Pinpoint the cell where the given text exists, returning its (X, Y) midpoint coordinate. 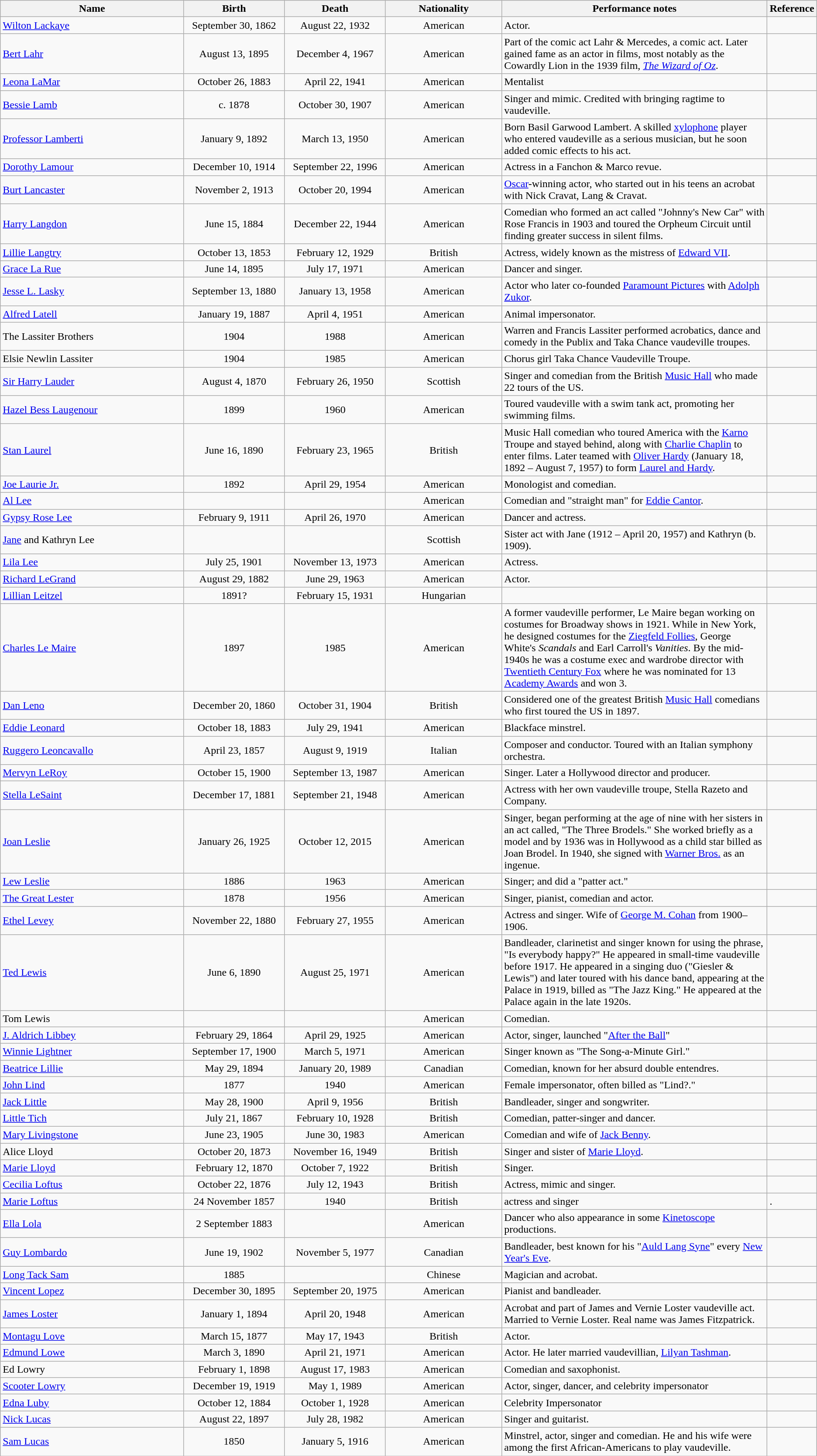
Italian (443, 750)
April 26, 1970 (335, 517)
October 1, 1928 (335, 1402)
Comedian and saxophonist. (635, 1369)
May 1, 1989 (335, 1386)
Magician and acrobat. (635, 1275)
September 30, 1862 (234, 25)
Bert Lahr (92, 54)
Sister act with Jane (1912 – April 20, 1957) and Kathryn (b. 1909). (635, 540)
Harry Langdon (92, 224)
James Loster (92, 1314)
December 30, 1895 (234, 1291)
Performance notes (635, 9)
Bandleader, singer and songwriter. (635, 1101)
Acrobat and part of James and Vernie Loster vaudeville act. Married to Vernie Loster. Real name was James Fitzpatrick. (635, 1314)
Hazel Bess Laugenour (92, 410)
February 9, 1911 (234, 517)
Elsie Newlin Lassiter (92, 359)
July 12, 1943 (335, 1185)
November 16, 1949 (335, 1151)
Monologist and comedian. (635, 484)
Hungarian (443, 595)
Actress with her own vaudeville troupe, Stella Razeto and Company. (635, 796)
September 13, 1987 (335, 773)
August 17, 1983 (335, 1369)
October 18, 1883 (234, 728)
June 19, 1902 (234, 1252)
Born Basil Garwood Lambert. A skilled xylophone player who entered vaudeville as a serious musician, but he soon added comic effects to his act. (635, 139)
June 14, 1895 (234, 269)
Singer and comedian from the British Music Hall who made 22 tours of the US. (635, 381)
October 30, 1907 (335, 105)
Actress and singer. Wife of George M. Cohan from 1900–1906. (635, 920)
Dancer and actress. (635, 517)
24 November 1857 (234, 1201)
Dorothy Lamour (92, 167)
January 9, 1892 (234, 139)
July 25, 1901 (234, 562)
October 15, 1900 (234, 773)
1956 (335, 898)
March 5, 1971 (335, 1052)
Actress, mimic and singer. (635, 1185)
August 9, 1919 (335, 750)
Lew Leslie (92, 882)
September 21, 1948 (335, 796)
1892 (234, 484)
Vincent Lopez (92, 1291)
Tom Lewis (92, 1019)
Singer, pianist, comedian and actor. (635, 898)
February 12, 1929 (335, 252)
1885 (234, 1275)
July 21, 1867 (234, 1118)
August 4, 1870 (234, 381)
John Lind (92, 1085)
Grace La Rue (92, 269)
Singer. (635, 1168)
Dancer who also appearance in some Kinetoscope productions. (635, 1224)
March 15, 1877 (234, 1336)
April 29, 1954 (335, 484)
Actor, singer, dancer, and celebrity impersonator (635, 1386)
Mervyn LeRoy (92, 773)
Montagu Love (92, 1336)
Singer; and did a "patter act." (635, 882)
Bessie Lamb (92, 105)
Winnie Lightner (92, 1052)
Lillie Langtry (92, 252)
1891? (234, 595)
Chorus girl Taka Chance Vaudeville Troupe. (635, 359)
November 5, 1977 (335, 1252)
Dan Leno (92, 705)
November 2, 1913 (234, 189)
Burt Lancaster (92, 189)
Cecilia Loftus (92, 1185)
Celebrity Impersonator (635, 1402)
July 29, 1941 (335, 728)
1960 (335, 410)
October 26, 1883 (234, 82)
Edna Luby (92, 1402)
February 29, 1864 (234, 1035)
August 29, 1882 (234, 579)
Blackface minstrel. (635, 728)
April 9, 1956 (335, 1101)
Lillian Leitzel (92, 595)
December 20, 1860 (234, 705)
October 7, 1922 (335, 1168)
Ed Lowry (92, 1369)
Mary Livingstone (92, 1135)
Long Tack Sam (92, 1275)
January 19, 1887 (234, 314)
Scooter Lowry (92, 1386)
August 25, 1971 (335, 973)
Chinese (443, 1275)
April 22, 1941 (335, 82)
Nick Lucas (92, 1419)
The Lassiter Brothers (92, 337)
1877 (234, 1085)
Jesse L. Lasky (92, 291)
December 19, 1919 (234, 1386)
Al Lee (92, 501)
Reference (792, 9)
1886 (234, 882)
Bandleader, best known for his "Auld Lang Syne" every New Year's Eve. (635, 1252)
January 20, 1989 (335, 1068)
November 22, 1880 (234, 920)
June 29, 1963 (335, 579)
February 12, 1870 (234, 1168)
Gypsy Rose Lee (92, 517)
Birth (234, 9)
December 10, 1914 (234, 167)
Alice Lloyd (92, 1151)
April 20, 1948 (335, 1314)
. (792, 1201)
Death (335, 9)
Edmund Lowe (92, 1353)
Minstrel, actor, singer and comedian. He and his wife were among the first African-Americans to play vaudeville. (635, 1441)
March 3, 1890 (234, 1353)
Actor. He later married vaudevillian, Lilyan Tashman. (635, 1353)
1897 (234, 647)
Pianist and bandleader. (635, 1291)
Charles Le Maire (92, 647)
Stella LeSaint (92, 796)
January 5, 1916 (335, 1441)
July 17, 1971 (335, 269)
September 20, 1975 (335, 1291)
Name (92, 9)
May 28, 1900 (234, 1101)
Singer and sister of Marie Lloyd. (635, 1151)
January 13, 1958 (335, 291)
Actress, widely known as the mistress of Edward VII. (635, 252)
April 23, 1857 (234, 750)
Professor Lamberti (92, 139)
October 12, 1884 (234, 1402)
August 22, 1932 (335, 25)
Actor who later co-founded Paramount Pictures with Adolph Zukor. (635, 291)
J. Aldrich Libbey (92, 1035)
February 15, 1931 (335, 595)
Wilton Lackaye (92, 25)
Beatrice Lillie (92, 1068)
September 13, 1880 (234, 291)
1899 (234, 410)
Lila Lee (92, 562)
2 September 1883 (234, 1224)
Female impersonator, often billed as "Lind?." (635, 1085)
Actress in a Fanchon & Marco revue. (635, 167)
June 30, 1983 (335, 1135)
Sir Harry Lauder (92, 381)
Warren and Francis Lassiter performed acrobatics, dance and comedy in the Publix and Taka Chance vaudeville troupes. (635, 337)
Singer and mimic. Credited with bringing ragtime to vaudeville. (635, 105)
Guy Lombardo (92, 1252)
Joe Laurie Jr. (92, 484)
Jack Little (92, 1101)
May 17, 1943 (335, 1336)
March 13, 1950 (335, 139)
Singer and guitarist. (635, 1419)
February 27, 1955 (335, 920)
October 22, 1876 (234, 1185)
October 13, 1853 (234, 252)
Ruggero Leoncavallo (92, 750)
June 16, 1890 (234, 450)
May 29, 1894 (234, 1068)
Sam Lucas (92, 1441)
October 20, 1873 (234, 1151)
December 4, 1967 (335, 54)
Richard LeGrand (92, 579)
c. 1878 (234, 105)
April 21, 1971 (335, 1353)
The Great Lester (92, 898)
October 12, 2015 (335, 841)
February 10, 1928 (335, 1118)
Ethel Levey (92, 920)
Comedian, patter-singer and dancer. (635, 1118)
February 23, 1965 (335, 450)
Leona LaMar (92, 82)
February 1, 1898 (234, 1369)
Animal impersonator. (635, 314)
April 29, 1925 (335, 1035)
June 15, 1884 (234, 224)
August 13, 1895 (234, 54)
December 17, 1881 (234, 796)
August 22, 1897 (234, 1419)
Considered one of the greatest British Music Hall comedians who first toured the US in 1897. (635, 705)
January 26, 1925 (234, 841)
Actress. (635, 562)
Alfred Latell (92, 314)
Marie Loftus (92, 1201)
Toured vaudeville with a swim tank act, promoting her swimming films. (635, 410)
Ted Lewis (92, 973)
Nationality (443, 9)
Comedian and "straight man" for Eddie Cantor. (635, 501)
Mentalist (635, 82)
Eddie Leonard (92, 728)
Marie Lloyd (92, 1168)
Composer and conductor. Toured with an Italian symphony orchestra. (635, 750)
Actor, singer, launched "After the Ball" (635, 1035)
July 28, 1982 (335, 1419)
November 13, 1973 (335, 562)
Oscar-winning actor, who started out in his teens an acrobat with Nick Cravat, Lang & Cravat. (635, 189)
Comedian, known for her absurd double entendres. (635, 1068)
Comedian and wife of Jack Benny. (635, 1135)
Ella Lola (92, 1224)
April 4, 1951 (335, 314)
September 22, 1996 (335, 167)
Little Tich (92, 1118)
February 26, 1950 (335, 381)
September 17, 1900 (234, 1052)
1878 (234, 898)
1988 (335, 337)
1850 (234, 1441)
1963 (335, 882)
actress and singer (635, 1201)
October 20, 1994 (335, 189)
October 31, 1904 (335, 705)
Joan Leslie (92, 841)
January 1, 1894 (234, 1314)
Dancer and singer. (635, 269)
Stan Laurel (92, 450)
Comedian. (635, 1019)
June 23, 1905 (234, 1135)
Jane and Kathryn Lee (92, 540)
Singer. Later a Hollywood director and producer. (635, 773)
Singer known as "The Song-a-Minute Girl." (635, 1052)
June 6, 1890 (234, 973)
December 22, 1944 (335, 224)
